Detect which cell encompasses the target text, then output its [x, y] center coordinate. 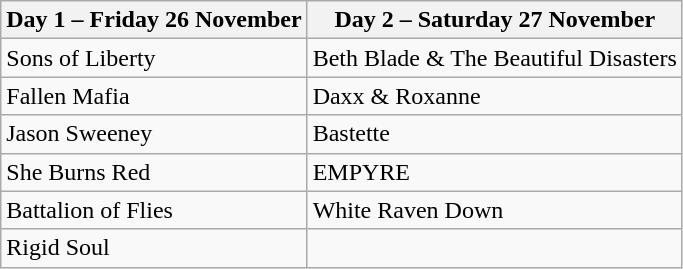
Day 2 – Saturday 27 November [494, 20]
Rigid Soul [154, 248]
EMPYRE [494, 172]
Bastette [494, 134]
Battalion of Flies [154, 210]
Fallen Mafia [154, 96]
Sons of Liberty [154, 58]
Daxx & Roxanne [494, 96]
Beth Blade & The Beautiful Disasters [494, 58]
Jason Sweeney [154, 134]
White Raven Down [494, 210]
She Burns Red [154, 172]
Day 1 – Friday 26 November [154, 20]
